Identify which cell holds the provided text, then report its [x, y] central coordinate. 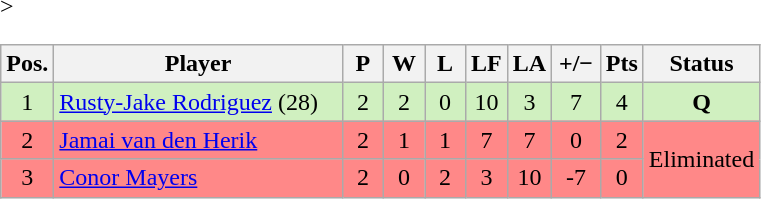
Rusty-Jake Rodriguez (28) [198, 102]
Player [198, 64]
Conor Mayers [198, 178]
P [362, 64]
Jamai van den Herik [198, 140]
W [404, 64]
+/− [576, 64]
4 [622, 102]
Pts [622, 64]
Status [701, 64]
Pos. [28, 64]
LA [529, 64]
-7 [576, 178]
Eliminated [701, 159]
Q [701, 102]
LF [487, 64]
L [444, 64]
